Detect which cell encompasses the target text, then output its [x, y] center coordinate. 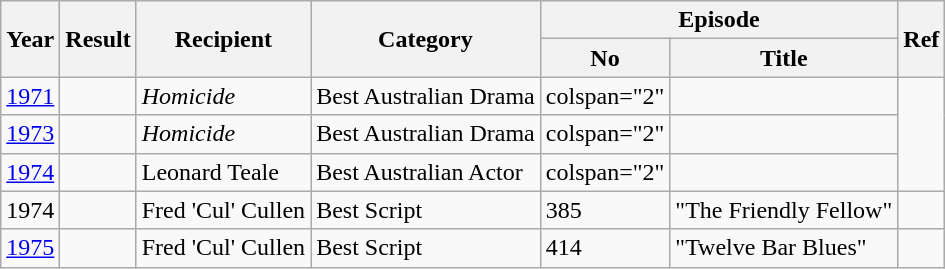
1975 [30, 248]
Result [98, 39]
385 [605, 210]
Best Australian Actor [426, 172]
Leonard Teale [223, 172]
1971 [30, 96]
1973 [30, 134]
Ref [922, 39]
Year [30, 39]
Recipient [223, 39]
Episode [718, 20]
No [605, 58]
Category [426, 39]
Title [784, 58]
"Twelve Bar Blues" [784, 248]
"The Friendly Fellow" [784, 210]
414 [605, 248]
